Extract the [x, y] coordinate from the center of the cell holding the provided text.  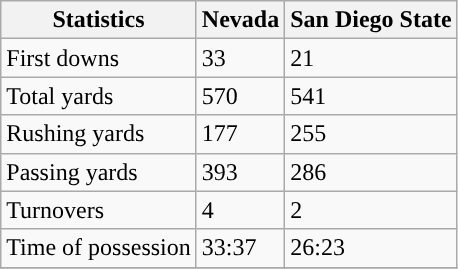
Total yards [99, 96]
2 [371, 210]
San Diego State [371, 20]
Turnovers [99, 210]
177 [240, 134]
541 [371, 96]
Nevada [240, 20]
286 [371, 172]
Passing yards [99, 172]
Statistics [99, 20]
255 [371, 134]
26:23 [371, 248]
First downs [99, 58]
Time of possession [99, 248]
33:37 [240, 248]
4 [240, 210]
21 [371, 58]
Rushing yards [99, 134]
570 [240, 96]
33 [240, 58]
393 [240, 172]
